Search for the cell housing the specified text and yield its (x, y) center coordinate. 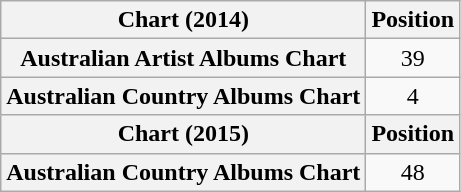
Chart (2015) (184, 134)
4 (413, 96)
Australian Artist Albums Chart (184, 58)
Chart (2014) (184, 20)
39 (413, 58)
48 (413, 172)
